Detect which cell encompasses the target text, then output its (x, y) center coordinate. 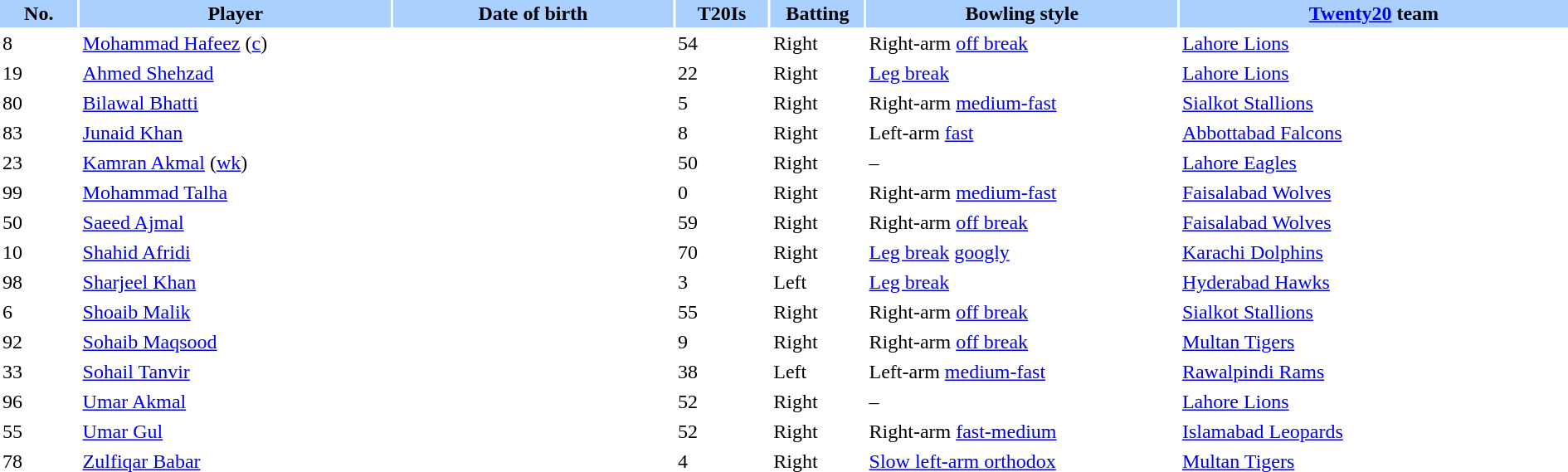
10 (39, 252)
Right-arm fast-medium (1022, 431)
96 (39, 401)
98 (39, 282)
19 (39, 73)
Rawalpindi Rams (1374, 372)
Kamran Akmal (wk) (236, 163)
Junaid Khan (236, 133)
59 (722, 222)
Umar Akmal (236, 401)
Shoaib Malik (236, 312)
Bowling style (1022, 13)
Twenty20 team (1374, 13)
Sohail Tanvir (236, 372)
70 (722, 252)
Abbottabad Falcons (1374, 133)
No. (39, 13)
54 (722, 43)
22 (722, 73)
Umar Gul (236, 431)
Bilawal Bhatti (236, 103)
Ahmed Shehzad (236, 73)
Islamabad Leopards (1374, 431)
Saeed Ajmal (236, 222)
99 (39, 192)
Mohammad Hafeez (c) (236, 43)
Leg break googly (1022, 252)
Sharjeel Khan (236, 282)
6 (39, 312)
92 (39, 342)
T20Is (722, 13)
Date of birth (533, 13)
Left-arm fast (1022, 133)
Player (236, 13)
Lahore Eagles (1374, 163)
Hyderabad Hawks (1374, 282)
0 (722, 192)
83 (39, 133)
80 (39, 103)
38 (722, 372)
3 (722, 282)
23 (39, 163)
33 (39, 372)
Mohammad Talha (236, 192)
Left-arm medium-fast (1022, 372)
Karachi Dolphins (1374, 252)
5 (722, 103)
9 (722, 342)
Batting (817, 13)
Shahid Afridi (236, 252)
Sohaib Maqsood (236, 342)
Multan Tigers (1374, 342)
